Return (x, y) of the center of cell containing provided text 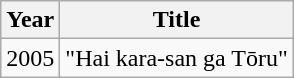
Year (30, 20)
"Hai kara-san ga Tōru" (176, 58)
2005 (30, 58)
Title (176, 20)
